Determine the (x, y) coordinate at the center of the cell enclosing the given text.  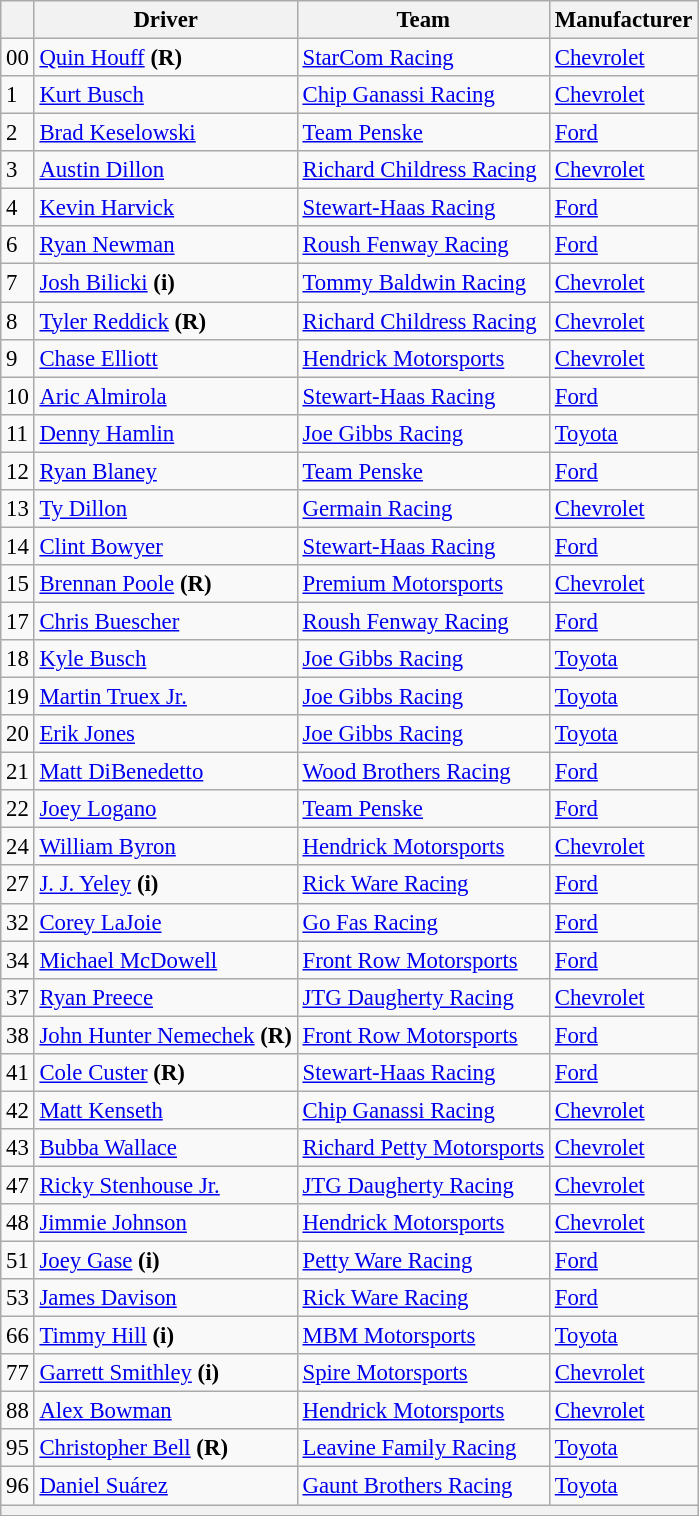
24 (18, 847)
10 (18, 396)
95 (18, 1449)
51 (18, 1261)
Manufacturer (623, 20)
Brad Keselowski (166, 133)
20 (18, 734)
Ty Dillon (166, 509)
43 (18, 1148)
22 (18, 809)
17 (18, 621)
Corey LaJoie (166, 922)
8 (18, 321)
Leavine Family Racing (423, 1449)
John Hunter Nemechek (R) (166, 1035)
Brennan Poole (R) (166, 584)
Christopher Bell (R) (166, 1449)
MBM Motorsports (423, 1336)
14 (18, 546)
6 (18, 245)
Ryan Blaney (166, 471)
18 (18, 659)
Germain Racing (423, 509)
47 (18, 1185)
11 (18, 433)
Matt DiBenedetto (166, 772)
James Davison (166, 1298)
Petty Ware Racing (423, 1261)
32 (18, 922)
Josh Bilicki (i) (166, 283)
Joey Logano (166, 809)
Kurt Busch (166, 95)
Timmy Hill (i) (166, 1336)
Austin Dillon (166, 170)
88 (18, 1411)
13 (18, 509)
Aric Almirola (166, 396)
15 (18, 584)
27 (18, 885)
00 (18, 58)
Bubba Wallace (166, 1148)
Go Fas Racing (423, 922)
41 (18, 1073)
Wood Brothers Racing (423, 772)
Denny Hamlin (166, 433)
Garrett Smithley (i) (166, 1373)
Tommy Baldwin Racing (423, 283)
Chris Buescher (166, 621)
Cole Custer (R) (166, 1073)
38 (18, 1035)
3 (18, 170)
Driver (166, 20)
Tyler Reddick (R) (166, 321)
34 (18, 960)
Erik Jones (166, 734)
77 (18, 1373)
Michael McDowell (166, 960)
William Byron (166, 847)
48 (18, 1223)
Gaunt Brothers Racing (423, 1486)
Clint Bowyer (166, 546)
Alex Bowman (166, 1411)
53 (18, 1298)
Kevin Harvick (166, 208)
Ryan Preece (166, 997)
37 (18, 997)
Premium Motorsports (423, 584)
Chase Elliott (166, 358)
Joey Gase (i) (166, 1261)
Ryan Newman (166, 245)
7 (18, 283)
66 (18, 1336)
J. J. Yeley (i) (166, 885)
Jimmie Johnson (166, 1223)
StarCom Racing (423, 58)
2 (18, 133)
1 (18, 95)
Richard Petty Motorsports (423, 1148)
Matt Kenseth (166, 1110)
Martin Truex Jr. (166, 697)
Kyle Busch (166, 659)
9 (18, 358)
21 (18, 772)
4 (18, 208)
Team (423, 20)
96 (18, 1486)
Daniel Suárez (166, 1486)
19 (18, 697)
Ricky Stenhouse Jr. (166, 1185)
42 (18, 1110)
12 (18, 471)
Quin Houff (R) (166, 58)
Spire Motorsports (423, 1373)
